Provide the (x, y) coordinate of the cell's center where the given text is located.  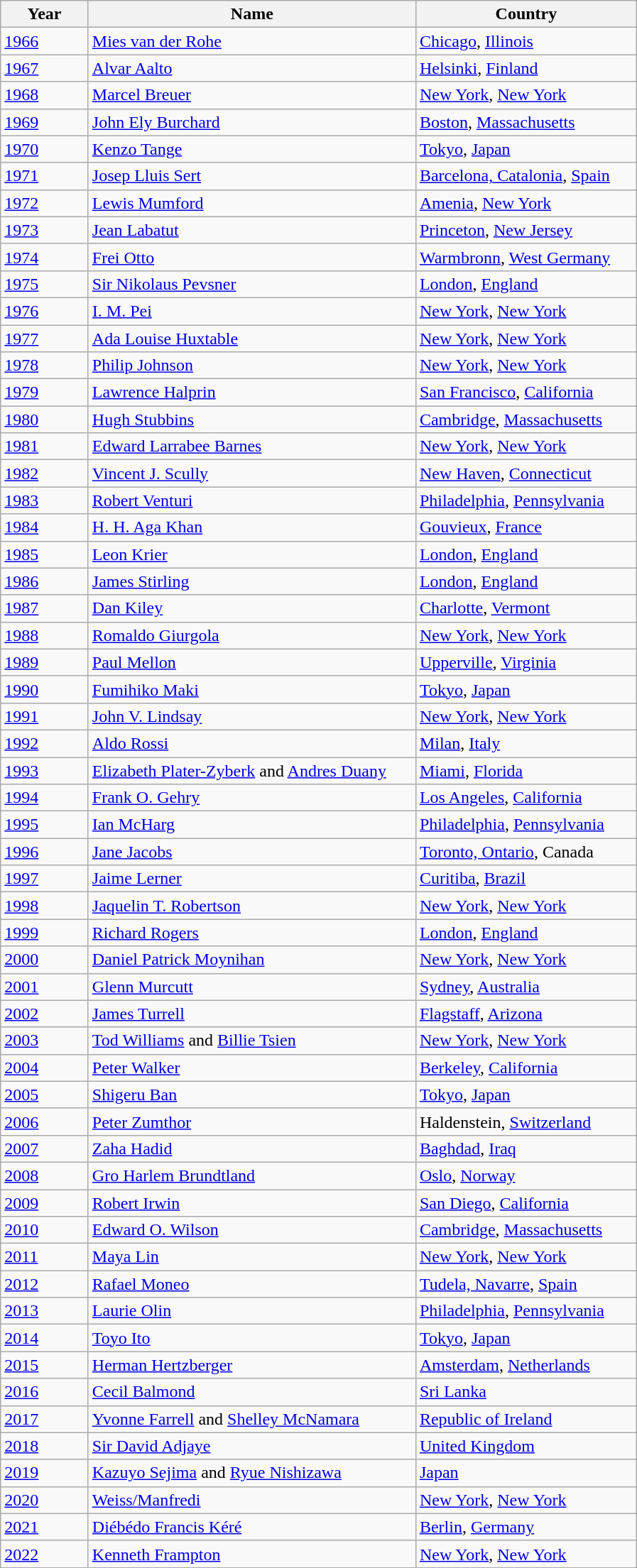
Warmbronn, West Germany (526, 257)
Country (526, 14)
1995 (45, 825)
Kenneth Frampton (251, 1554)
1974 (45, 257)
2002 (45, 1014)
Romaldo Giurgola (251, 635)
Curitiba, Brazil (526, 879)
Lawrence Halprin (251, 393)
1984 (45, 527)
United Kingdom (526, 1446)
Hugh Stubbins (251, 420)
1989 (45, 662)
Vincent J. Scully (251, 473)
Japan (526, 1473)
Helsinki, Finland (526, 68)
Robert Venturi (251, 500)
Tod Williams and Billie Tsien (251, 1041)
Herman Hertzberger (251, 1365)
Robert Irwin (251, 1203)
Ian McHarg (251, 825)
1978 (45, 366)
2021 (45, 1527)
2011 (45, 1257)
Upperville, Virginia (526, 662)
Toronto, Ontario, Canada (526, 852)
2007 (45, 1148)
San Francisco, California (526, 393)
1999 (45, 933)
1993 (45, 770)
1979 (45, 393)
Kenzo Tange (251, 149)
Miami, Florida (526, 770)
Princeton, New Jersey (526, 230)
Jaime Lerner (251, 879)
1970 (45, 149)
2017 (45, 1419)
1976 (45, 311)
Sir David Adjaye (251, 1446)
Chicago, Illinois (526, 41)
Name (251, 14)
2015 (45, 1365)
1975 (45, 284)
1968 (45, 95)
2005 (45, 1095)
Baghdad, Iraq (526, 1148)
2003 (45, 1041)
Gro Harlem Brundtland (251, 1175)
Frei Otto (251, 257)
Gouvieux, France (526, 527)
Cecil Balmond (251, 1392)
Boston, Massachusetts (526, 122)
Charlotte, Vermont (526, 608)
1971 (45, 176)
1991 (45, 716)
2013 (45, 1311)
Amsterdam, Netherlands (526, 1365)
2001 (45, 987)
Dan Kiley (251, 608)
San Diego, California (526, 1203)
Mies van der Rohe (251, 41)
1983 (45, 500)
Diébédo Francis Kéré (251, 1527)
Peter Walker (251, 1068)
2004 (45, 1068)
Milan, Italy (526, 743)
Sydney, Australia (526, 987)
1996 (45, 852)
Philip Johnson (251, 366)
1997 (45, 879)
Paul Mellon (251, 662)
I. M. Pei (251, 311)
1988 (45, 635)
Edward Larrabee Barnes (251, 446)
Sri Lanka (526, 1392)
2008 (45, 1175)
Maya Lin (251, 1257)
1998 (45, 906)
1987 (45, 608)
Lewis Mumford (251, 203)
Kazuyo Sejima and Ryue Nishizawa (251, 1473)
Richard Rogers (251, 933)
Toyo Ito (251, 1338)
1981 (45, 446)
Weiss/Manfredi (251, 1500)
Aldo Rossi (251, 743)
Alvar Aalto (251, 68)
1969 (45, 122)
2020 (45, 1500)
1967 (45, 68)
Daniel Patrick Moynihan (251, 960)
John Ely Burchard (251, 122)
Josep Lluis Sert (251, 176)
Sir Nikolaus Pevsner (251, 284)
Zaha Hadid (251, 1148)
Rafael Moneo (251, 1284)
Jane Jacobs (251, 852)
2018 (45, 1446)
2000 (45, 960)
Laurie Olin (251, 1311)
2016 (45, 1392)
1992 (45, 743)
Leon Krier (251, 554)
Elizabeth Plater-Zyberk and Andres Duany (251, 770)
Berlin, Germany (526, 1527)
2010 (45, 1230)
2019 (45, 1473)
Oslo, Norway (526, 1175)
James Turrell (251, 1014)
Haldenstein, Switzerland (526, 1122)
1994 (45, 798)
Fumihiko Maki (251, 689)
2012 (45, 1284)
Berkeley, California (526, 1068)
1985 (45, 554)
2006 (45, 1122)
Year (45, 14)
1982 (45, 473)
Jaquelin T. Robertson (251, 906)
John V. Lindsay (251, 716)
1966 (45, 41)
James Stirling (251, 581)
H. H. Aga Khan (251, 527)
1973 (45, 230)
Frank O. Gehry (251, 798)
1990 (45, 689)
2022 (45, 1554)
Amenia, New York (526, 203)
New Haven, Connecticut (526, 473)
1986 (45, 581)
2014 (45, 1338)
Barcelona, Catalonia, Spain (526, 176)
1972 (45, 203)
Shigeru Ban (251, 1095)
Republic of Ireland (526, 1419)
Flagstaff, Arizona (526, 1014)
Marcel Breuer (251, 95)
Tudela, Navarre, Spain (526, 1284)
Jean Labatut (251, 230)
Peter Zumthor (251, 1122)
Edward O. Wilson (251, 1230)
1980 (45, 420)
1977 (45, 339)
Ada Louise Huxtable (251, 339)
Los Angeles, California (526, 798)
Glenn Murcutt (251, 987)
Yvonne Farrell and Shelley McNamara (251, 1419)
2009 (45, 1203)
